Scan for the cell matching the given text and deliver its [x, y] coordinate at center. 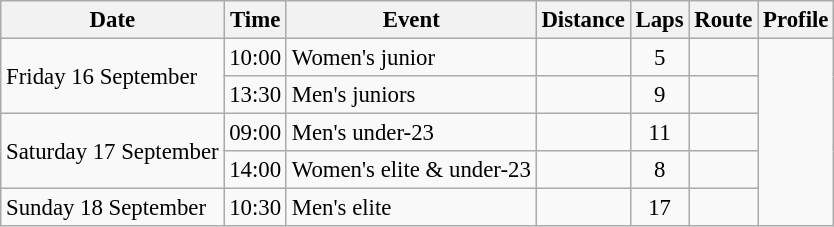
9 [660, 95]
Distance [583, 20]
Men's juniors [411, 95]
8 [660, 170]
Laps [660, 20]
17 [660, 208]
Event [411, 20]
Women's elite & under-23 [411, 170]
Date [112, 20]
14:00 [256, 170]
13:30 [256, 95]
Saturday 17 September [112, 152]
Route [724, 20]
10:00 [256, 58]
09:00 [256, 133]
Friday 16 September [112, 76]
11 [660, 133]
5 [660, 58]
Sunday 18 September [112, 208]
Profile [796, 20]
Men's under-23 [411, 133]
Men's elite [411, 208]
10:30 [256, 208]
Women's junior [411, 58]
Time [256, 20]
